Output the [X, Y] coordinate of the center of the cell containing the given text.  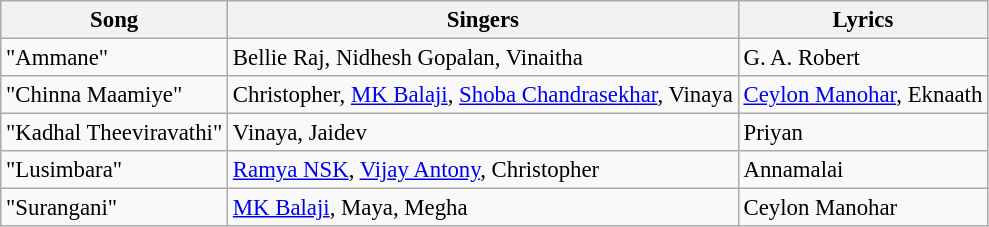
Bellie Raj, Nidhesh Gopalan, Vinaitha [484, 58]
G. A. Robert [862, 58]
Annamalai [862, 170]
"Ammane" [114, 58]
"Surangani" [114, 208]
Ceylon Manohar, Eknaath [862, 95]
Lyrics [862, 20]
"Chinna Maamiye" [114, 95]
Song [114, 20]
Ramya NSK, Vijay Antony, Christopher [484, 170]
Singers [484, 20]
"Kadhal Theeviravathi" [114, 133]
Ceylon Manohar [862, 208]
Vinaya, Jaidev [484, 133]
Priyan [862, 133]
Christopher, MK Balaji, Shoba Chandrasekhar, Vinaya [484, 95]
MK Balaji, Maya, Megha [484, 208]
"Lusimbara" [114, 170]
